Identify which cell holds the provided text, then report its (X, Y) central coordinate. 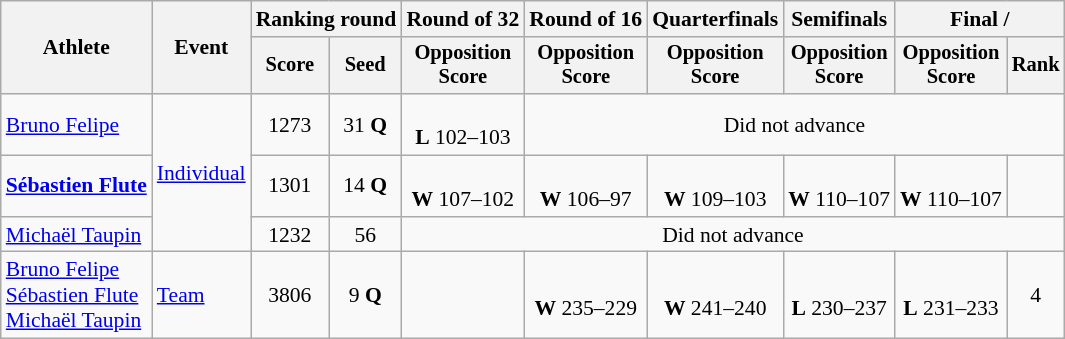
Team (202, 296)
W 235–229 (586, 296)
1301 (290, 186)
Round of 16 (586, 19)
56 (365, 235)
Rank (1036, 66)
Seed (365, 66)
1273 (290, 124)
Score (290, 66)
Ranking round (326, 19)
Semifinals (839, 19)
W 241–240 (715, 296)
Event (202, 48)
4 (1036, 296)
Individual (202, 173)
L 230–237 (839, 296)
W 109–103 (715, 186)
Bruno FelipeSébastien FluteMichaël Taupin (76, 296)
W 107–102 (462, 186)
31 Q (365, 124)
Michaël Taupin (76, 235)
3806 (290, 296)
Sébastien Flute (76, 186)
Athlete (76, 48)
L 102–103 (462, 124)
1232 (290, 235)
Quarterfinals (715, 19)
L 231–233 (951, 296)
Round of 32 (462, 19)
14 Q (365, 186)
Bruno Felipe (76, 124)
W 106–97 (586, 186)
9 Q (365, 296)
Final / (980, 19)
